Find where the given text appears and provide that cell's center as [X, Y] coordinate. 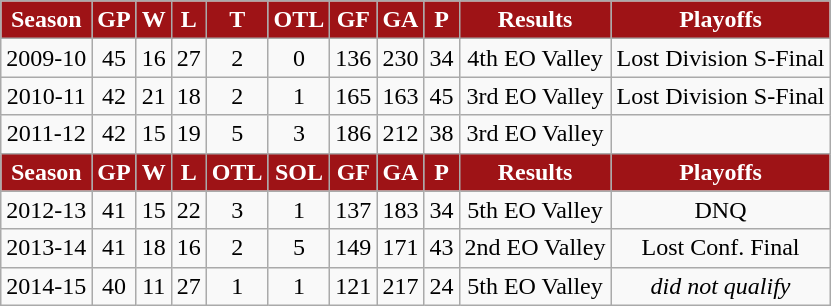
149 [354, 248]
38 [442, 134]
0 [299, 58]
40 [114, 286]
121 [354, 286]
2009-10 [46, 58]
2012-13 [46, 210]
171 [400, 248]
165 [354, 96]
137 [354, 210]
136 [354, 58]
4th EO Valley [535, 58]
212 [400, 134]
2nd EO Valley [535, 248]
21 [154, 96]
2013-14 [46, 248]
Lost Conf. Final [720, 248]
did not qualify [720, 286]
19 [188, 134]
T [237, 20]
230 [400, 58]
24 [442, 286]
163 [400, 96]
2011-12 [46, 134]
217 [400, 286]
186 [354, 134]
11 [154, 286]
DNQ [720, 210]
2014-15 [46, 286]
2010-11 [46, 96]
22 [188, 210]
SOL [299, 172]
183 [400, 210]
43 [442, 248]
